Detect which cell encompasses the target text, then output its (x, y) center coordinate. 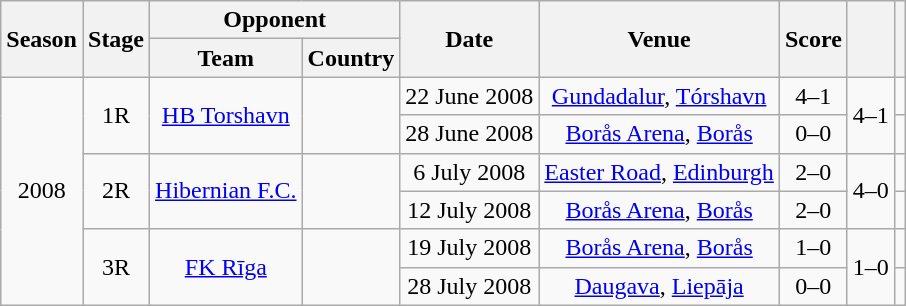
Daugava, Liepāja (660, 286)
Season (42, 39)
Gundadalur, Tórshavn (660, 96)
Easter Road, Edinburgh (660, 172)
HB Torshavn (226, 115)
2008 (42, 191)
Team (226, 58)
28 July 2008 (470, 286)
12 July 2008 (470, 210)
4–0 (870, 191)
Date (470, 39)
FK Rīga (226, 267)
Stage (116, 39)
6 July 2008 (470, 172)
Country (351, 58)
Venue (660, 39)
Score (813, 39)
28 June 2008 (470, 134)
2R (116, 191)
Opponent (275, 20)
Hibernian F.C. (226, 191)
19 July 2008 (470, 248)
22 June 2008 (470, 96)
3R (116, 267)
1R (116, 115)
